Determine the [x, y] coordinate at the center of the cell enclosing the given text.  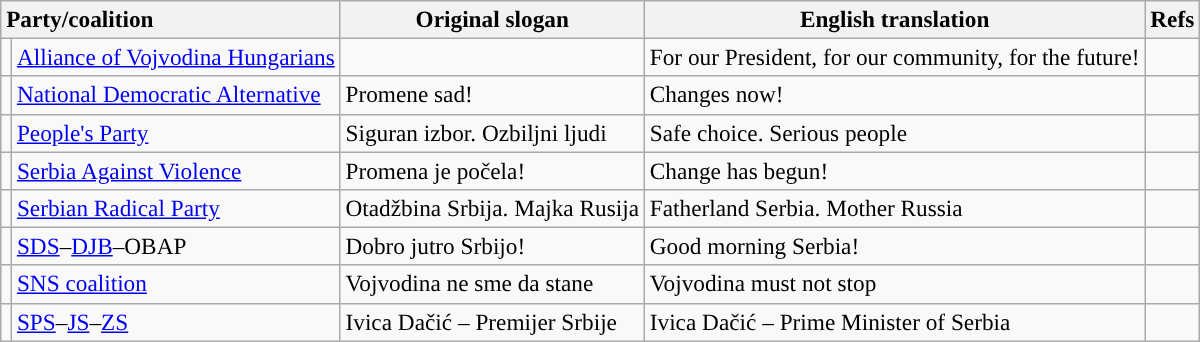
Dobro jutro Srbijo! [492, 246]
For our President, for our community, for the future! [894, 57]
Siguran izbor. Ozbiljni ljudi [492, 133]
Ivica Dačić – Premijer Srbije [492, 322]
Promena je počela! [492, 170]
Serbian Radical Party [176, 208]
Promene sad! [492, 95]
Alliance of Vojvodina Hungarians [176, 57]
SPS–JS–ZS [176, 322]
Ivica Dačić – Prime Minister of Serbia [894, 322]
Changes now! [894, 95]
Party/coalition [170, 19]
Change has begun! [894, 170]
Refs [1172, 19]
Vojvodina ne sme da stane [492, 284]
SNS coalition [176, 284]
People's Party [176, 133]
Original slogan [492, 19]
Good morning Serbia! [894, 246]
SDS–DJB–OBAP [176, 246]
English translation [894, 19]
National Democratic Alternative [176, 95]
Safe choice. Serious people [894, 133]
Serbia Against Violence [176, 170]
Otadžbina Srbija. Majka Rusija [492, 208]
Fatherland Serbia. Mother Russia [894, 208]
Vojvodina must not stop [894, 284]
